Provide the (X, Y) coordinate of the cell's center where the given text is located.  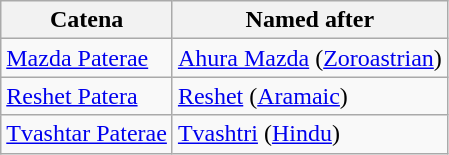
Mazda Paterae (87, 58)
Tvashtar Paterae (87, 134)
Tvashtri (Hindu) (310, 134)
Reshet (Aramaic) (310, 96)
Ahura Mazda (Zoroastrian) (310, 58)
Named after (310, 20)
Catena (87, 20)
Reshet Patera (87, 96)
